Determine the [x, y] coordinate at the center of the cell enclosing the given text.  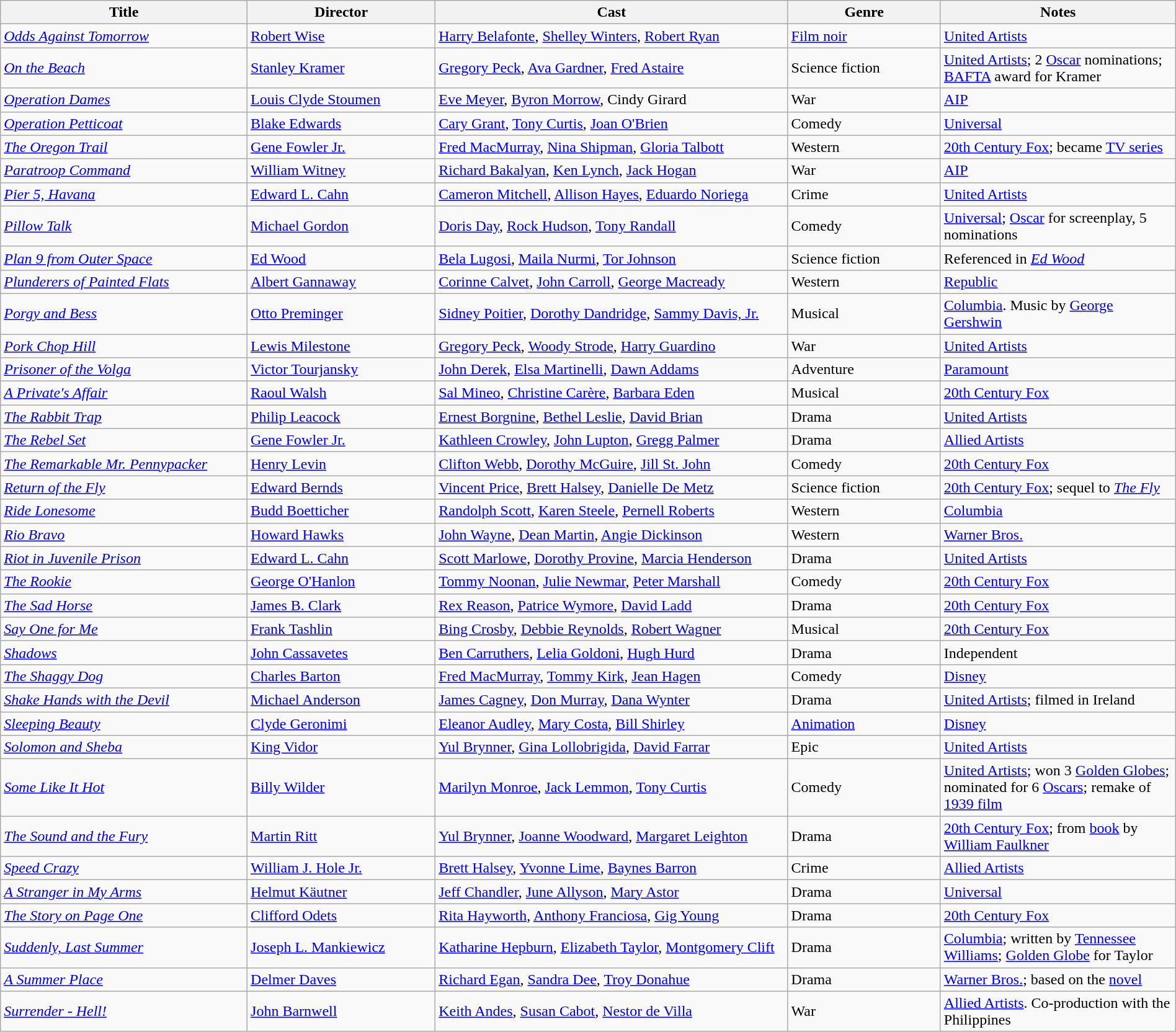
Director [341, 12]
A Stranger in My Arms [124, 892]
John Wayne, Dean Martin, Angie Dickinson [612, 535]
20th Century Fox; sequel to The Fly [1058, 487]
Universal; Oscar for screenplay, 5 nominations [1058, 226]
20th Century Fox; became TV series [1058, 147]
Adventure [864, 370]
A Private's Affair [124, 393]
Pillow Talk [124, 226]
The Sound and the Fury [124, 836]
William J. Hole Jr. [341, 868]
Randolph Scott, Karen Steele, Pernell Roberts [612, 511]
Paratroop Command [124, 171]
Delmer Daves [341, 979]
Genre [864, 12]
King Vidor [341, 747]
Raoul Walsh [341, 393]
Howard Hawks [341, 535]
Independent [1058, 652]
Helmut Käutner [341, 892]
Gregory Peck, Woody Strode, Harry Guardino [612, 345]
Billy Wilder [341, 788]
Yul Brynner, Gina Lollobrigida, David Farrar [612, 747]
The Rookie [124, 582]
Gregory Peck, Ava Gardner, Fred Astaire [612, 68]
Corinne Calvet, John Carroll, George Macready [612, 282]
Cast [612, 12]
Marilyn Monroe, Jack Lemmon, Tony Curtis [612, 788]
Pork Chop Hill [124, 345]
Richard Egan, Sandra Dee, Troy Donahue [612, 979]
Film noir [864, 36]
Operation Dames [124, 100]
Clyde Geronimi [341, 724]
Keith Andes, Susan Cabot, Nestor de Villa [612, 1011]
Republic [1058, 282]
Albert Gannaway [341, 282]
Return of the Fly [124, 487]
Columbia. Music by George Gershwin [1058, 314]
Eleanor Audley, Mary Costa, Bill Shirley [612, 724]
Say One for Me [124, 629]
Vincent Price, Brett Halsey, Danielle De Metz [612, 487]
John Cassavetes [341, 652]
Doris Day, Rock Hudson, Tony Randall [612, 226]
Title [124, 12]
John Derek, Elsa Martinelli, Dawn Addams [612, 370]
William Witney [341, 171]
Henry Levin [341, 464]
Rio Bravo [124, 535]
Pier 5, Havana [124, 194]
Columbia; written by Tennessee Williams; Golden Globe for Taylor [1058, 948]
Clifford Odets [341, 915]
Suddenly, Last Summer [124, 948]
Richard Bakalyan, Ken Lynch, Jack Hogan [612, 171]
Referenced in Ed Wood [1058, 258]
Katharine Hepburn, Elizabeth Taylor, Montgomery Clift [612, 948]
George O'Hanlon [341, 582]
Warner Bros.; based on the novel [1058, 979]
Ride Lonesome [124, 511]
Some Like It Hot [124, 788]
The Remarkable Mr. Pennypacker [124, 464]
Solomon and Sheba [124, 747]
Blake Edwards [341, 123]
Clifton Webb, Dorothy McGuire, Jill St. John [612, 464]
Plan 9 from Outer Space [124, 258]
Scott Marlowe, Dorothy Provine, Marcia Henderson [612, 558]
Ed Wood [341, 258]
Edward Bernds [341, 487]
Eve Meyer, Byron Morrow, Cindy Girard [612, 100]
Bela Lugosi, Maila Nurmi, Tor Johnson [612, 258]
Brett Halsey, Yvonne Lime, Baynes Barron [612, 868]
Columbia [1058, 511]
Rita Hayworth, Anthony Franciosa, Gig Young [612, 915]
The Shaggy Dog [124, 676]
Fred MacMurray, Nina Shipman, Gloria Talbott [612, 147]
Sleeping Beauty [124, 724]
Speed Crazy [124, 868]
Louis Clyde Stoumen [341, 100]
Prisoner of the Volga [124, 370]
Jeff Chandler, June Allyson, Mary Astor [612, 892]
Shadows [124, 652]
Charles Barton [341, 676]
Bing Crosby, Debbie Reynolds, Robert Wagner [612, 629]
Odds Against Tomorrow [124, 36]
Robert Wise [341, 36]
The Rabbit Trap [124, 417]
Ben Carruthers, Lelia Goldoni, Hugh Hurd [612, 652]
Stanley Kramer [341, 68]
The Story on Page One [124, 915]
Michael Gordon [341, 226]
United Artists; filmed in Ireland [1058, 700]
Cary Grant, Tony Curtis, Joan O'Brien [612, 123]
Ernest Borgnine, Bethel Leslie, David Brian [612, 417]
Michael Anderson [341, 700]
Martin Ritt [341, 836]
Tommy Noonan, Julie Newmar, Peter Marshall [612, 582]
Shake Hands with the Devil [124, 700]
Yul Brynner, Joanne Woodward, Margaret Leighton [612, 836]
Warner Bros. [1058, 535]
United Artists; won 3 Golden Globes; nominated for 6 Oscars; remake of 1939 film [1058, 788]
Cameron Mitchell, Allison Hayes, Eduardo Noriega [612, 194]
Harry Belafonte, Shelley Winters, Robert Ryan [612, 36]
James B. Clark [341, 605]
Otto Preminger [341, 314]
Fred MacMurray, Tommy Kirk, Jean Hagen [612, 676]
Plunderers of Painted Flats [124, 282]
Epic [864, 747]
Budd Boetticher [341, 511]
Philip Leacock [341, 417]
Porgy and Bess [124, 314]
A Summer Place [124, 979]
Operation Petticoat [124, 123]
Sal Mineo, Christine Carère, Barbara Eden [612, 393]
Animation [864, 724]
The Oregon Trail [124, 147]
Notes [1058, 12]
Paramount [1058, 370]
On the Beach [124, 68]
Frank Tashlin [341, 629]
Lewis Milestone [341, 345]
Rex Reason, Patrice Wymore, David Ladd [612, 605]
Sidney Poitier, Dorothy Dandridge, Sammy Davis, Jr. [612, 314]
Riot in Juvenile Prison [124, 558]
Surrender - Hell! [124, 1011]
Allied Artists. Co-production with the Philippines [1058, 1011]
Joseph L. Mankiewicz [341, 948]
The Sad Horse [124, 605]
James Cagney, Don Murray, Dana Wynter [612, 700]
Victor Tourjansky [341, 370]
The Rebel Set [124, 440]
United Artists; 2 Oscar nominations; BAFTA award for Kramer [1058, 68]
20th Century Fox; from book by William Faulkner [1058, 836]
John Barnwell [341, 1011]
Kathleen Crowley, John Lupton, Gregg Palmer [612, 440]
